Identify which cell holds the provided text, then report its (x, y) central coordinate. 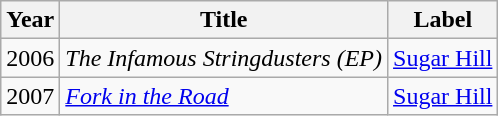
The Infamous Stringdusters (EP) (224, 58)
2006 (30, 58)
Year (30, 20)
2007 (30, 96)
Title (224, 20)
Label (443, 20)
Fork in the Road (224, 96)
